Find where the given text appears and provide that cell's center as [x, y] coordinate. 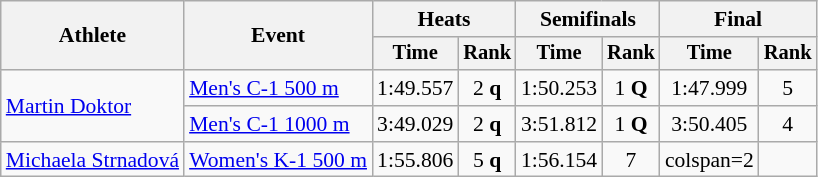
1:47.999 [710, 88]
Men's C-1 500 m [278, 88]
1:50.253 [559, 88]
4 [788, 124]
Athlete [92, 36]
1:49.557 [415, 88]
3:49.029 [415, 124]
Men's C-1 1000 m [278, 124]
5 [788, 88]
Martin Doktor [92, 106]
3:50.405 [710, 124]
Final [738, 19]
3:51.812 [559, 124]
Heats [444, 19]
Event [278, 36]
Semifinals [588, 19]
